Return (X, Y) of the center of cell containing provided text 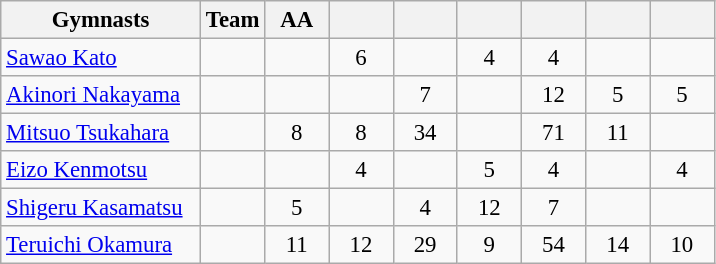
Mitsuo Tsukahara (101, 133)
6 (361, 58)
10 (682, 245)
29 (425, 245)
Gymnasts (101, 20)
AA (297, 20)
Akinori Nakayama (101, 95)
Team (232, 20)
54 (553, 245)
9 (489, 245)
Teruichi Okamura (101, 245)
Eizo Kenmotsu (101, 170)
14 (618, 245)
34 (425, 133)
Sawao Kato (101, 58)
Shigeru Kasamatsu (101, 208)
71 (553, 133)
